Return the (x, y) coordinate for the center point of the cell that contains the specified text.  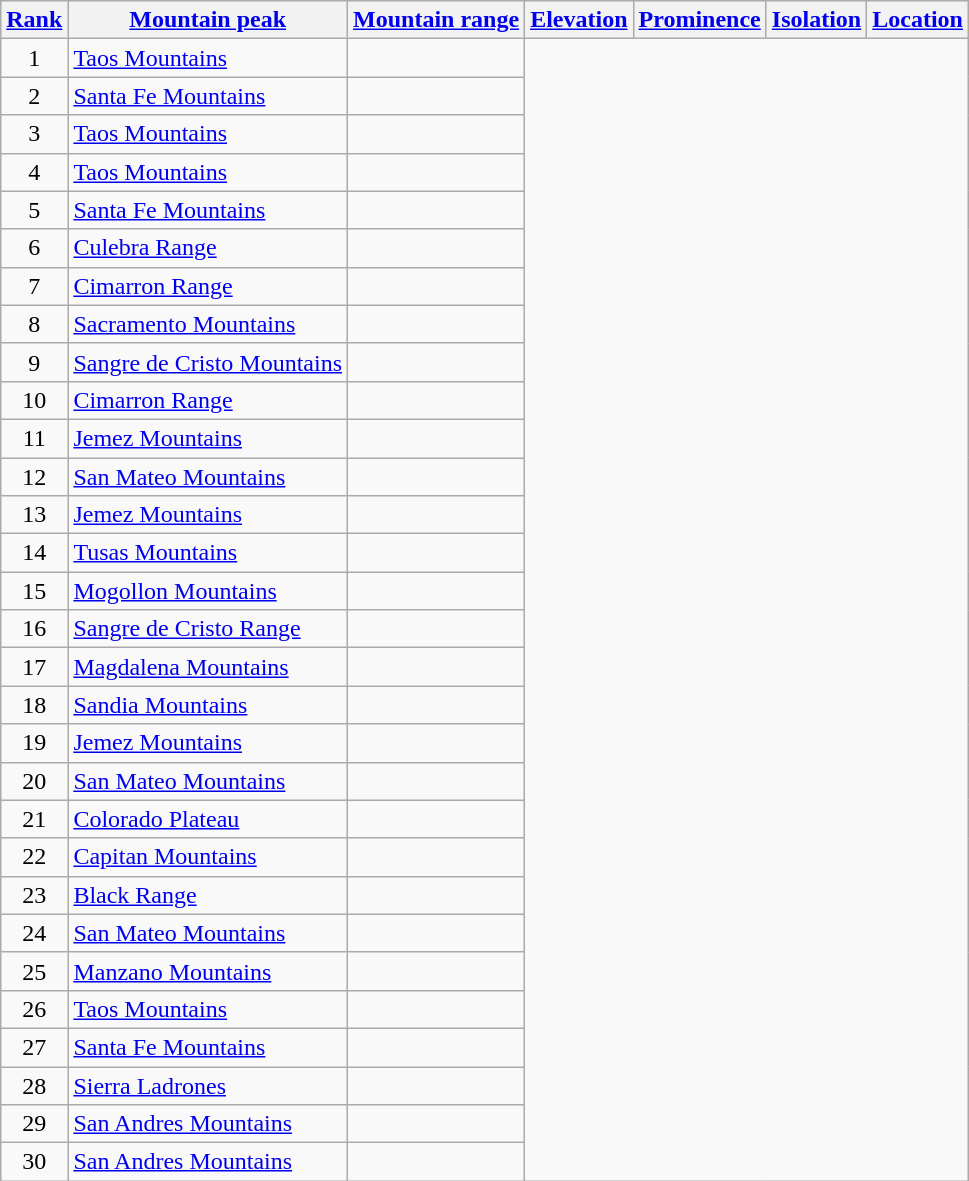
12 (34, 477)
Sangre de Cristo Mountains (208, 362)
28 (34, 1085)
Sandia Mountains (208, 705)
2 (34, 96)
25 (34, 971)
Location (918, 20)
9 (34, 362)
4 (34, 172)
22 (34, 857)
8 (34, 324)
Manzano Mountains (208, 971)
Elevation (579, 20)
30 (34, 1162)
Sacramento Mountains (208, 324)
19 (34, 743)
14 (34, 553)
5 (34, 210)
Sierra Ladrones (208, 1085)
3 (34, 134)
Sangre de Cristo Range (208, 629)
1 (34, 58)
Culebra Range (208, 248)
11 (34, 438)
Mountain peak (208, 20)
15 (34, 591)
27 (34, 1047)
Prominence (700, 20)
16 (34, 629)
17 (34, 667)
Black Range (208, 895)
24 (34, 933)
13 (34, 515)
Magdalena Mountains (208, 667)
20 (34, 781)
26 (34, 1009)
Isolation (816, 20)
Rank (34, 20)
Capitan Mountains (208, 857)
29 (34, 1124)
21 (34, 819)
7 (34, 286)
Mountain range (436, 20)
Mogollon Mountains (208, 591)
18 (34, 705)
Colorado Plateau (208, 819)
23 (34, 895)
6 (34, 248)
Tusas Mountains (208, 553)
10 (34, 400)
